Identify which cell holds the provided text, then report its (x, y) central coordinate. 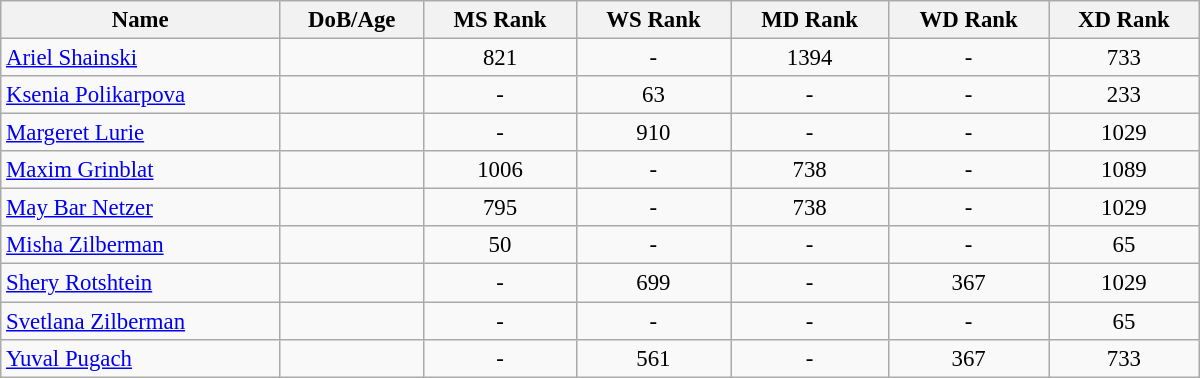
WD Rank (969, 20)
910 (653, 133)
1006 (500, 170)
699 (653, 283)
821 (500, 58)
Shery Rotshtein (140, 283)
Ariel Shainski (140, 58)
DoB/Age (352, 20)
Misha Zilberman (140, 245)
Ksenia Polikarpova (140, 95)
MS Rank (500, 20)
MD Rank (810, 20)
561 (653, 358)
795 (500, 208)
WS Rank (653, 20)
Name (140, 20)
XD Rank (1124, 20)
Maxim Grinblat (140, 170)
233 (1124, 95)
Svetlana Zilberman (140, 321)
Yuval Pugach (140, 358)
1394 (810, 58)
Margeret Lurie (140, 133)
1089 (1124, 170)
May Bar Netzer (140, 208)
50 (500, 245)
63 (653, 95)
